Pinpoint the cell where the given text exists, returning its (X, Y) midpoint coordinate. 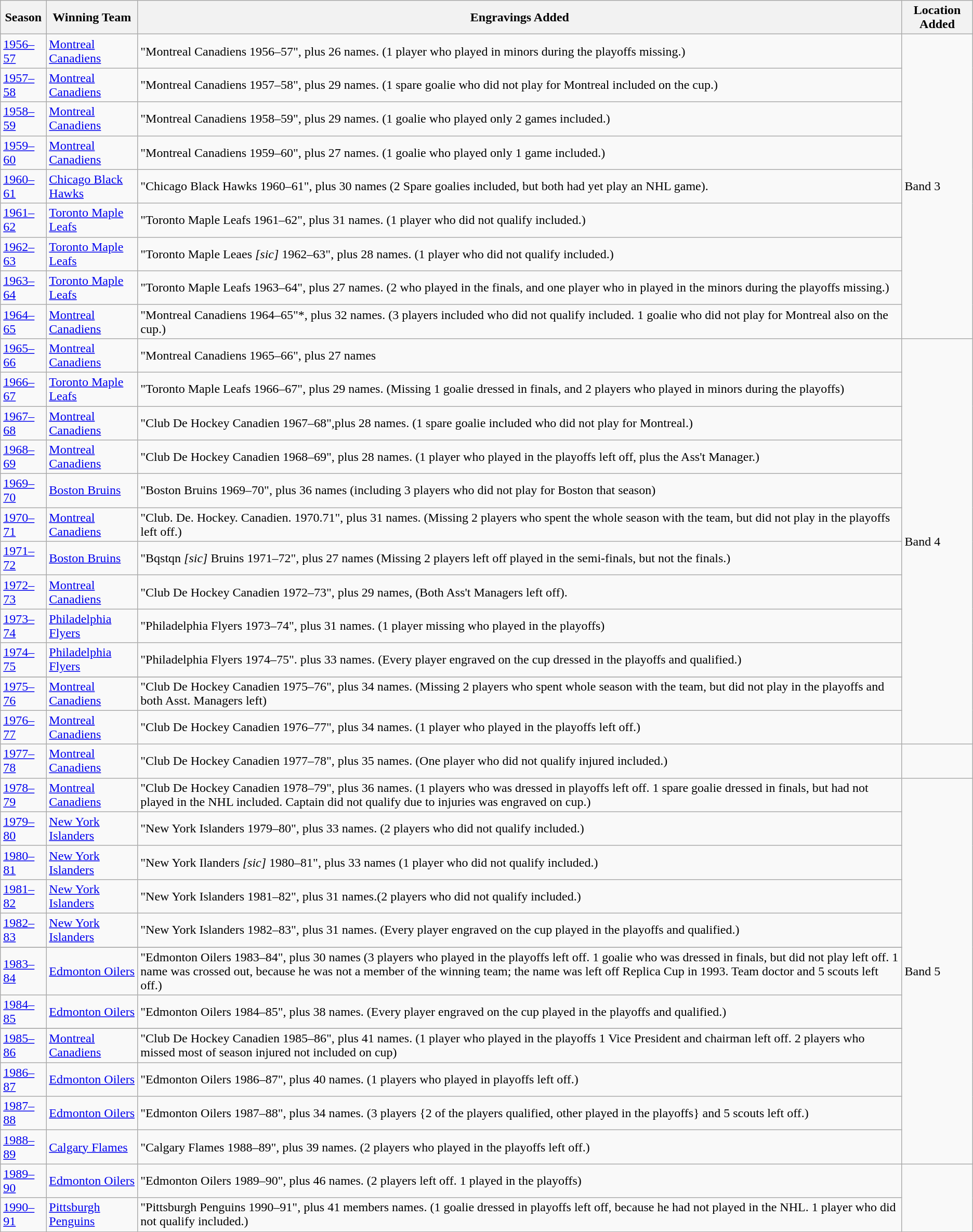
"Club De Hockey Canadien 1977–78", plus 35 names. (One player who did not qualify injured included.) (520, 761)
"Edmonton Oilers 1984–85", plus 38 names. (Every player engraved on the cup played in the playoffs and qualified.) (520, 1012)
Winning Team (92, 18)
1984–85 (23, 1012)
1965–66 (23, 355)
1961–62 (23, 220)
"Edmonton Oilers 1987–88", plus 34 names. (3 players {2 of the players qualified, other played in the playoffs} and 5 scouts left off.) (520, 1113)
1987–88 (23, 1113)
1964–65 (23, 321)
Pittsburgh Penguins (92, 1215)
1974–75 (23, 660)
"Toronto Maple Leaes [sic] 1962–63", plus 28 names. (1 player who did not qualify included.) (520, 254)
Season (23, 18)
1962–63 (23, 254)
1957–58 (23, 85)
1973–74 (23, 626)
"Calgary Flames 1988–89", plus 39 names. (2 players who played in the playoffs left off.) (520, 1147)
"Montreal Canadiens 1965–66", plus 27 names (520, 355)
"Philadelphia Flyers 1973–74", plus 31 names. (1 player missing who played in the playoffs) (520, 626)
Calgary Flames (92, 1147)
1976–77 (23, 727)
1990–91 (23, 1215)
1972–73 (23, 592)
Location Added (937, 18)
"Club De Hockey Canadien 1976–77", plus 34 names. (1 player who played in the playoffs left off.) (520, 727)
"Montreal Canadiens 1956–57", plus 26 names. (1 player who played in minors during the playoffs missing.) (520, 51)
1980–81 (23, 863)
1986–87 (23, 1080)
1958–59 (23, 118)
1975–76 (23, 693)
"New York Islanders 1982–83", plus 31 names. (Every player engraved on the cup played in the playoffs and qualified.) (520, 930)
1979–80 (23, 828)
1967–68 (23, 423)
Chicago Black Hawks (92, 186)
1983–84 (23, 971)
"Club De Hockey Canadien 1968–69", plus 28 names. (1 player who played in the playoffs left off, plus the Ass't Manager.) (520, 457)
"Montreal Canadiens 1959–60", plus 27 names. (1 goalie who played only 1 game included.) (520, 153)
"Toronto Maple Leafs 1966–67", plus 29 names. (Missing 1 goalie dressed in finals, and 2 players who played in minors during the playoffs) (520, 389)
Band 3 (937, 187)
1968–69 (23, 457)
"New York Islanders 1979–80", plus 33 names. (2 players who did not qualify included.) (520, 828)
"Boston Bruins 1969–70", plus 36 names (including 3 players who did not play for Boston that season) (520, 491)
1959–60 (23, 153)
"Club De Hockey Canadien 1967–68",plus 28 names. (1 spare goalie included who did not play for Montreal.) (520, 423)
1960–61 (23, 186)
Band 5 (937, 971)
Engravings Added (520, 18)
"Montreal Canadiens 1957–58", plus 29 names. (1 spare goalie who did not play for Montreal included on the cup.) (520, 85)
"Toronto Maple Leafs 1963–64", plus 27 names. (2 who played in the finals, and one player who in played in the minors during the playoffs missing.) (520, 288)
"Edmonton Oilers 1986–87", plus 40 names. (1 players who played in playoffs left off.) (520, 1080)
"Philadelphia Flyers 1974–75". plus 33 names. (Every player engraved on the cup dressed in the playoffs and qualified.) (520, 660)
"New York Islanders 1981–82", plus 31 names.(2 players who did not qualify included.) (520, 896)
1985–86 (23, 1045)
1970–71 (23, 525)
1988–89 (23, 1147)
"Edmonton Oilers 1989–90", plus 46 names. (2 players left off. 1 played in the playoffs) (520, 1181)
1981–82 (23, 896)
"Bqstqn [sic] Bruins 1971–72", plus 27 names (Missing 2 players left off played in the semi-finals, but not the finals.) (520, 558)
1989–90 (23, 1181)
Band 4 (937, 541)
"Club De Hockey Canadien 1972–73", plus 29 names, (Both Ass't Managers left off). (520, 592)
1971–72 (23, 558)
1978–79 (23, 795)
"New York Ilanders [sic] 1980–81", plus 33 names (1 player who did not qualify included.) (520, 863)
"Toronto Maple Leafs 1961–62", plus 31 names. (1 player who did not qualify included.) (520, 220)
"Chicago Black Hawks 1960–61", plus 30 names (2 Spare goalies included, but both had yet play an NHL game). (520, 186)
"Montreal Canadiens 1958–59", plus 29 names. (1 goalie who played only 2 games included.) (520, 118)
1982–83 (23, 930)
1956–57 (23, 51)
1966–67 (23, 389)
1977–78 (23, 761)
1963–64 (23, 288)
1969–70 (23, 491)
